Search for the cell housing the specified text and yield its (X, Y) center coordinate. 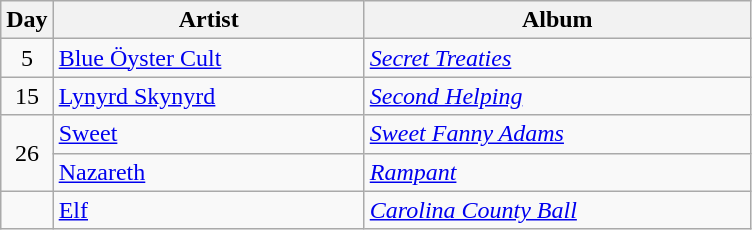
Elf (208, 210)
Nazareth (208, 172)
Carolina County Ball (557, 210)
Second Helping (557, 96)
Rampant (557, 172)
Sweet Fanny Adams (557, 134)
Artist (208, 20)
Day (27, 20)
26 (27, 153)
Album (557, 20)
5 (27, 58)
Blue Öyster Cult (208, 58)
Sweet (208, 134)
Lynyrd Skynyrd (208, 96)
15 (27, 96)
Secret Treaties (557, 58)
